Return the (X, Y) coordinate for the center point of the cell that contains the specified text.  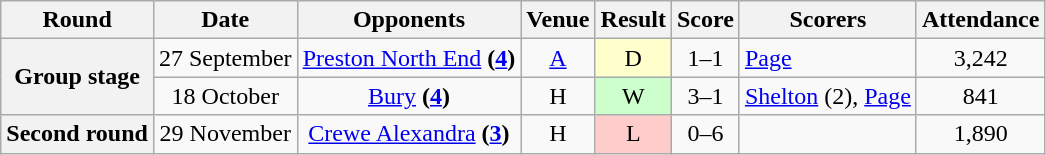
Date (225, 20)
Result (633, 20)
L (633, 134)
Attendance (980, 20)
27 September (225, 58)
A (558, 58)
Second round (78, 134)
3,242 (980, 58)
Shelton (2), Page (828, 96)
Round (78, 20)
3–1 (705, 96)
Preston North End (4) (409, 58)
D (633, 58)
Bury (4) (409, 96)
Page (828, 58)
1,890 (980, 134)
1–1 (705, 58)
Score (705, 20)
W (633, 96)
Crewe Alexandra (3) (409, 134)
Scorers (828, 20)
18 October (225, 96)
29 November (225, 134)
Venue (558, 20)
0–6 (705, 134)
Opponents (409, 20)
Group stage (78, 77)
841 (980, 96)
